Capture the cell that displays the provided text and extract its (X, Y) central coordinate. 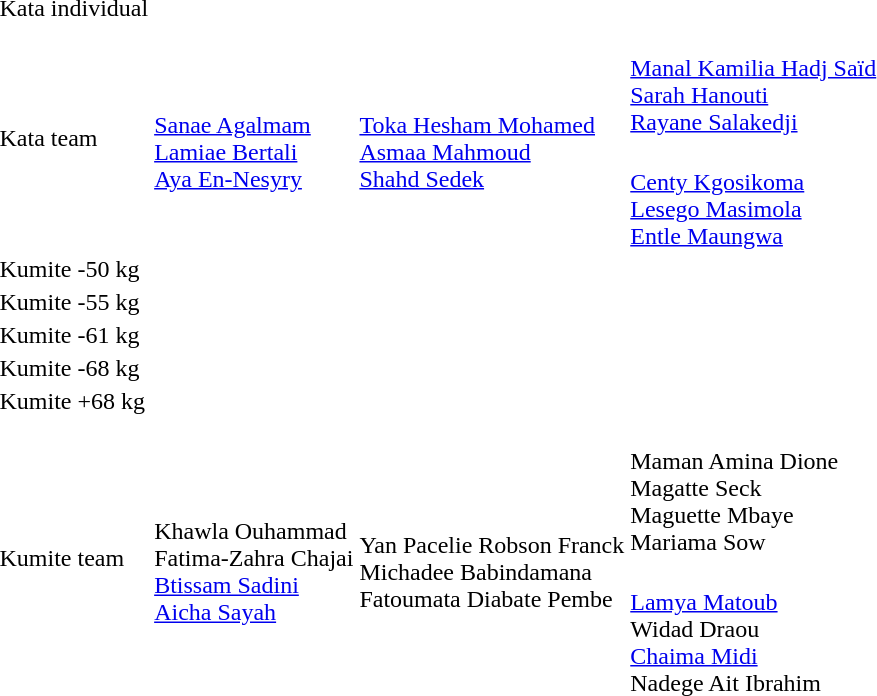
Toka Hesham MohamedAsmaa MahmoudShahd Sedek (492, 138)
Sanae AgalmamLamiae BertaliAya En-Nesyry (254, 138)
